Extract the (X, Y) coordinate from the center of the cell holding the provided text.  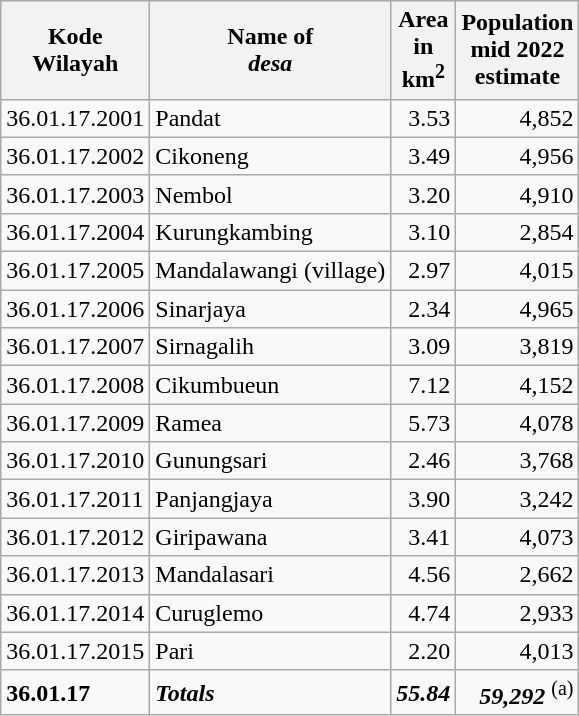
2,854 (518, 232)
Panjangjaya (270, 499)
Cikoneng (270, 156)
36.01.17.2002 (76, 156)
Name of desa (270, 50)
2.97 (424, 271)
36.01.17.2001 (76, 118)
4,078 (518, 423)
4,013 (518, 651)
Populationmid 2022estimate (518, 50)
3.49 (424, 156)
36.01.17.2013 (76, 575)
2,662 (518, 575)
Giripawana (270, 537)
55.84 (424, 692)
4.74 (424, 613)
Mandalasari (270, 575)
36.01.17.2008 (76, 385)
Pari (270, 651)
36.01.17.2015 (76, 651)
Nembol (270, 194)
36.01.17.2011 (76, 499)
36.01.17.2014 (76, 613)
4,965 (518, 309)
3,819 (518, 347)
Pandat (270, 118)
36.01.17.2004 (76, 232)
4,956 (518, 156)
Ramea (270, 423)
4,852 (518, 118)
2.34 (424, 309)
59,292 (a) (518, 692)
Totals (270, 692)
36.01.17.2006 (76, 309)
Curuglemo (270, 613)
3.53 (424, 118)
Mandalawangi (village) (270, 271)
36.01.17.2003 (76, 194)
36.01.17.2009 (76, 423)
Gunungsari (270, 461)
Sinarjaya (270, 309)
Kode Wilayah (76, 50)
4,910 (518, 194)
3,768 (518, 461)
36.01.17.2010 (76, 461)
2,933 (518, 613)
4,152 (518, 385)
3.10 (424, 232)
2.20 (424, 651)
Sirnagalih (270, 347)
3.90 (424, 499)
36.01.17.2005 (76, 271)
36.01.17.2007 (76, 347)
3.09 (424, 347)
Cikumbueun (270, 385)
4,073 (518, 537)
Area in km2 (424, 50)
Kurungkambing (270, 232)
2.46 (424, 461)
3.20 (424, 194)
36.01.17 (76, 692)
36.01.17.2012 (76, 537)
3,242 (518, 499)
4,015 (518, 271)
3.41 (424, 537)
7.12 (424, 385)
4.56 (424, 575)
5.73 (424, 423)
